Return the (x, y) coordinate for the center point of the cell that contains the specified text.  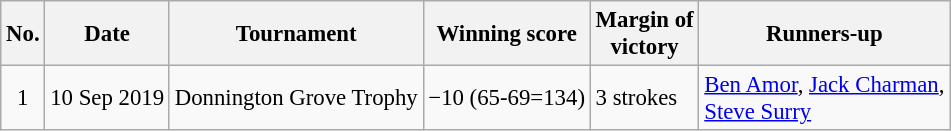
Winning score (506, 34)
Margin ofvictory (644, 34)
Donnington Grove Trophy (296, 98)
Tournament (296, 34)
1 (23, 98)
Runners-up (824, 34)
10 Sep 2019 (107, 98)
No. (23, 34)
3 strokes (644, 98)
−10 (65-69=134) (506, 98)
Ben Amor, Jack Charman, Steve Surry (824, 98)
Date (107, 34)
